Locate the cell with the specified text and output its (x, y) center coordinate. 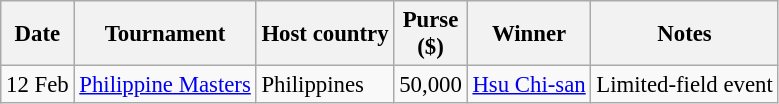
Hsu Chi-san (529, 85)
Host country (325, 34)
Notes (684, 34)
Winner (529, 34)
12 Feb (38, 85)
Philippines (325, 85)
Limited-field event (684, 85)
Tournament (165, 34)
50,000 (430, 85)
Date (38, 34)
Philippine Masters (165, 85)
Purse($) (430, 34)
